Search for the cell housing the specified text and yield its (X, Y) center coordinate. 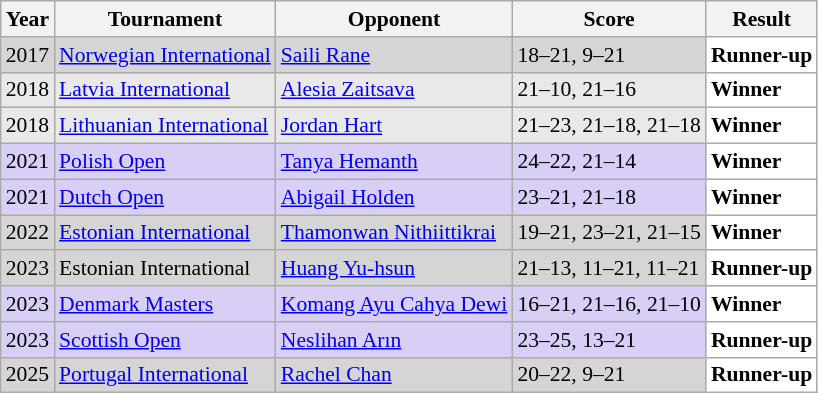
16–21, 21–16, 21–10 (609, 304)
Latvia International (165, 90)
Saili Rane (394, 55)
2025 (28, 375)
21–10, 21–16 (609, 90)
2022 (28, 233)
20–22, 9–21 (609, 375)
Year (28, 19)
Tanya Hemanth (394, 162)
Norwegian International (165, 55)
Lithuanian International (165, 126)
24–22, 21–14 (609, 162)
Rachel Chan (394, 375)
18–21, 9–21 (609, 55)
Huang Yu-hsun (394, 269)
Thamonwan Nithiittikrai (394, 233)
23–25, 13–21 (609, 340)
Abigail Holden (394, 197)
Neslihan Arın (394, 340)
Polish Open (165, 162)
21–13, 11–21, 11–21 (609, 269)
2017 (28, 55)
Komang Ayu Cahya Dewi (394, 304)
Opponent (394, 19)
23–21, 21–18 (609, 197)
Result (762, 19)
Alesia Zaitsava (394, 90)
Score (609, 19)
Jordan Hart (394, 126)
Denmark Masters (165, 304)
Tournament (165, 19)
Dutch Open (165, 197)
Portugal International (165, 375)
Scottish Open (165, 340)
19–21, 23–21, 21–15 (609, 233)
21–23, 21–18, 21–18 (609, 126)
